Provide the [X, Y] coordinate of the cell's center where the given text is located.  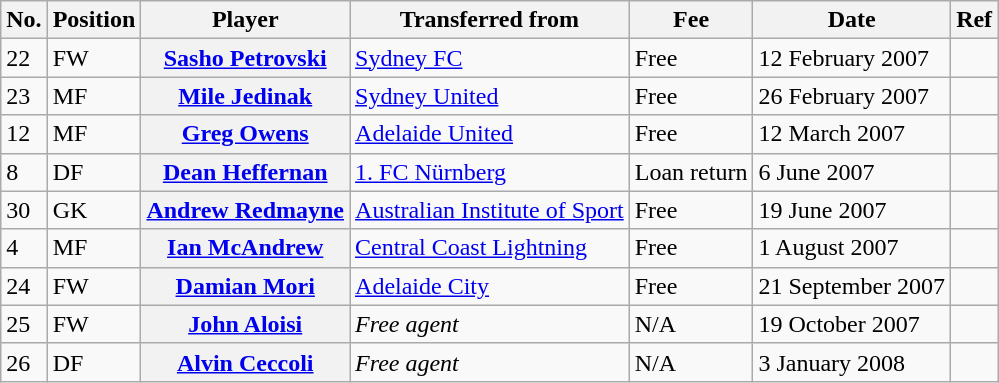
6 June 2007 [852, 172]
Sasho Petrovski [246, 58]
No. [24, 20]
Adelaide City [490, 286]
Sydney United [490, 96]
3 January 2008 [852, 362]
4 [24, 248]
Position [94, 20]
Andrew Redmayne [246, 210]
Mile Jedinak [246, 96]
Loan return [691, 172]
30 [24, 210]
1. FC Nürnberg [490, 172]
24 [24, 286]
Australian Institute of Sport [490, 210]
8 [24, 172]
25 [24, 324]
26 [24, 362]
26 February 2007 [852, 96]
21 September 2007 [852, 286]
Central Coast Lightning [490, 248]
1 August 2007 [852, 248]
John Aloisi [246, 324]
Adelaide United [490, 134]
19 June 2007 [852, 210]
Ref [974, 20]
Ian McAndrew [246, 248]
12 March 2007 [852, 134]
Alvin Ceccoli [246, 362]
Greg Owens [246, 134]
Dean Heffernan [246, 172]
22 [24, 58]
12 [24, 134]
12 February 2007 [852, 58]
19 October 2007 [852, 324]
Damian Mori [246, 286]
Fee [691, 20]
Sydney FC [490, 58]
Player [246, 20]
Transferred from [490, 20]
GK [94, 210]
23 [24, 96]
Date [852, 20]
